Pinpoint the cell where the given text exists, returning its (X, Y) midpoint coordinate. 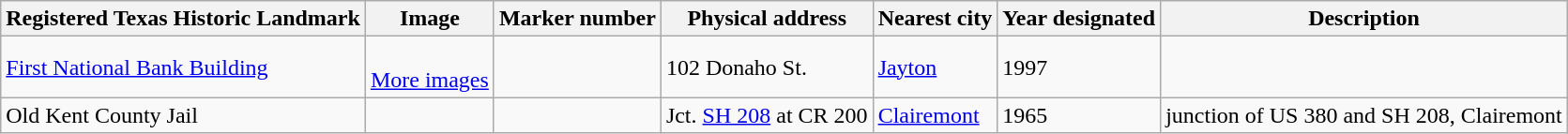
102 Donaho St. (767, 67)
Jct. SH 208 at CR 200 (767, 115)
1997 (1079, 67)
Marker number (577, 19)
1965 (1079, 115)
Year designated (1079, 19)
junction of US 380 and SH 208, Clairemont (1364, 115)
Nearest city (935, 19)
Jayton (935, 67)
Clairemont (935, 115)
Description (1364, 19)
Old Kent County Jail (184, 115)
More images (430, 67)
First National Bank Building (184, 67)
Registered Texas Historic Landmark (184, 19)
Physical address (767, 19)
Image (430, 19)
